Detect which cell encompasses the target text, then output its (X, Y) center coordinate. 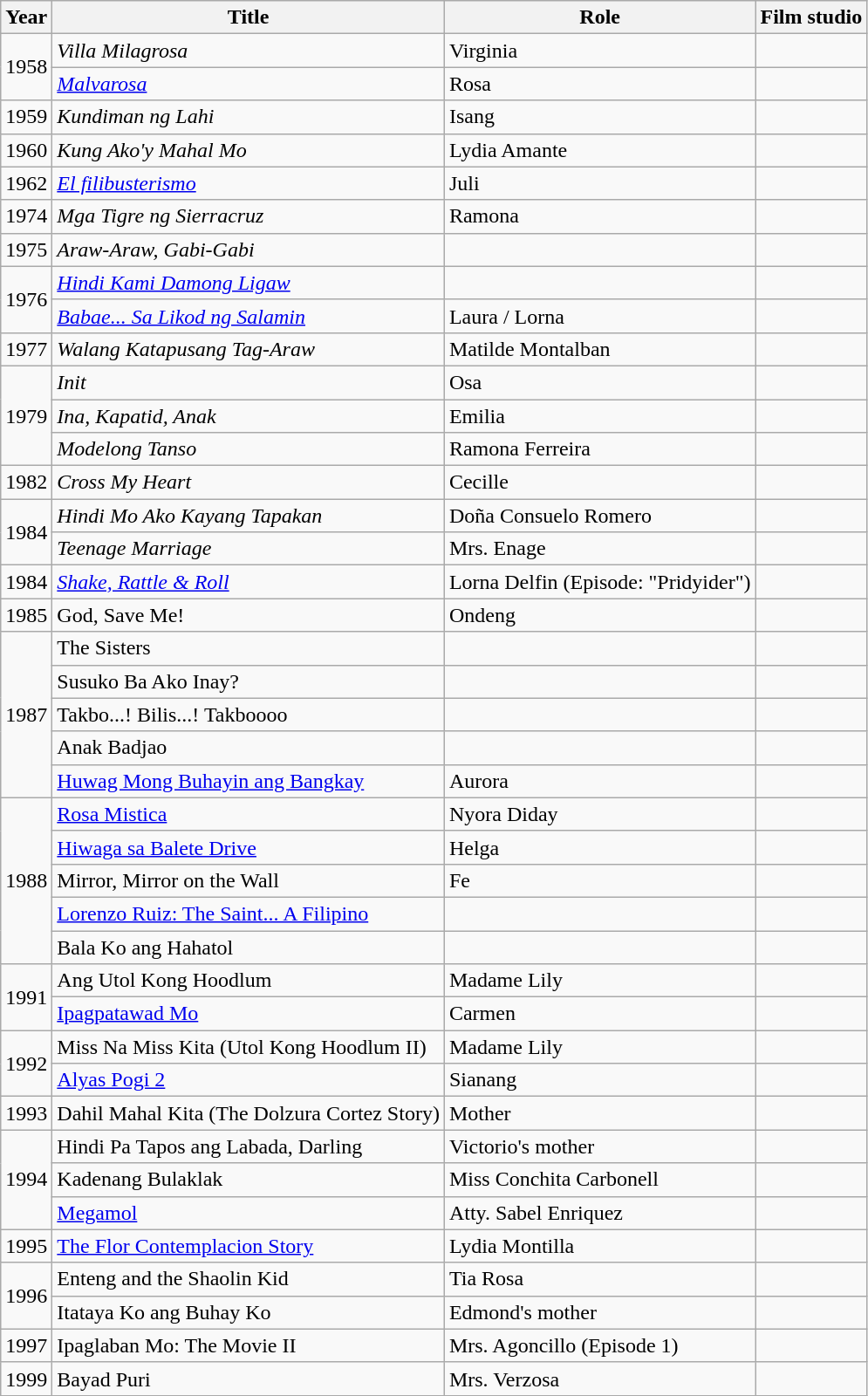
Init (249, 382)
1960 (26, 150)
Ipagpatawad Mo (249, 1014)
1993 (26, 1113)
Nyora Diday (600, 814)
Sianang (600, 1080)
Alyas Pogi 2 (249, 1080)
Helga (600, 847)
Huwag Mong Buhayin ang Bangkay (249, 781)
1982 (26, 482)
Mirror, Mirror on the Wall (249, 880)
1962 (26, 183)
1974 (26, 216)
Rosa (600, 84)
Takbo...! Bilis...! Takboooo (249, 715)
Enteng and the Shaolin Kid (249, 1279)
Ina, Kapatid, Anak (249, 416)
1976 (26, 299)
1995 (26, 1246)
Kadenang Bulaklak (249, 1180)
Rosa Mistica (249, 814)
Mrs. Agoncillo (Episode 1) (600, 1345)
Hiwaga sa Balete Drive (249, 847)
1991 (26, 997)
Miss Conchita Carbonell (600, 1180)
Aurora (600, 781)
Bala Ko ang Hahatol (249, 947)
Ramona (600, 216)
Bayad Puri (249, 1379)
Ramona Ferreira (600, 449)
Dahil Mahal Kita (The Dolzura Cortez Story) (249, 1113)
Ang Utol Kong Hoodlum (249, 981)
Kung Ako'y Mahal Mo (249, 150)
Hindi Kami Damong Ligaw (249, 283)
Cecille (600, 482)
El filibusterismo (249, 183)
Shake, Rattle & Roll (249, 582)
Isang (600, 117)
Anak Badjao (249, 748)
Modelong Tanso (249, 449)
Miss Na Miss Kita (Utol Kong Hoodlum II) (249, 1047)
Lorenzo Ruiz: The Saint... A Filipino (249, 914)
Ondeng (600, 615)
1997 (26, 1345)
The Sisters (249, 648)
Title (249, 17)
Megamol (249, 1213)
Year (26, 17)
Teenage Marriage (249, 549)
Tia Rosa (600, 1279)
1985 (26, 615)
Atty. Sabel Enriquez (600, 1213)
1988 (26, 880)
1979 (26, 415)
Mga Tigre ng Sierracruz (249, 216)
Malvarosa (249, 84)
Susuko Ba Ako Inay? (249, 681)
Fe (600, 880)
Emilia (600, 416)
Doña Consuelo Romero (600, 516)
Itataya Ko ang Buhay Ko (249, 1312)
Victorio's mother (600, 1146)
Role (600, 17)
1994 (26, 1180)
Walang Katapusang Tag-Araw (249, 349)
Juli (600, 183)
The Flor Contemplacion Story (249, 1246)
1996 (26, 1296)
Babae... Sa Likod ng Salamin (249, 316)
Carmen (600, 1014)
Ipaglaban Mo: The Movie II (249, 1345)
1975 (26, 250)
Lydia Amante (600, 150)
Villa Milagrosa (249, 51)
Mrs. Enage (600, 549)
1987 (26, 715)
Lydia Montilla (600, 1246)
Kundiman ng Lahi (249, 117)
Hindi Pa Tapos ang Labada, Darling (249, 1146)
1992 (26, 1064)
Araw-Araw, Gabi-Gabi (249, 250)
Laura / Lorna (600, 316)
Mother (600, 1113)
Osa (600, 382)
1959 (26, 117)
Matilde Montalban (600, 349)
Film studio (811, 17)
1999 (26, 1379)
Mrs. Verzosa (600, 1379)
1958 (26, 67)
Edmond's mother (600, 1312)
Lorna Delfin (Episode: "Pridyider") (600, 582)
God, Save Me! (249, 615)
1977 (26, 349)
Virginia (600, 51)
Cross My Heart (249, 482)
Hindi Mo Ako Kayang Tapakan (249, 516)
